Search for the cell housing the specified text and yield its (x, y) center coordinate. 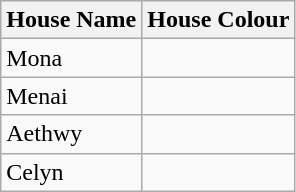
Celyn (72, 172)
House Colour (218, 20)
Menai (72, 96)
Mona (72, 58)
Aethwy (72, 134)
House Name (72, 20)
